Identify which cell holds the provided text, then report its (x, y) central coordinate. 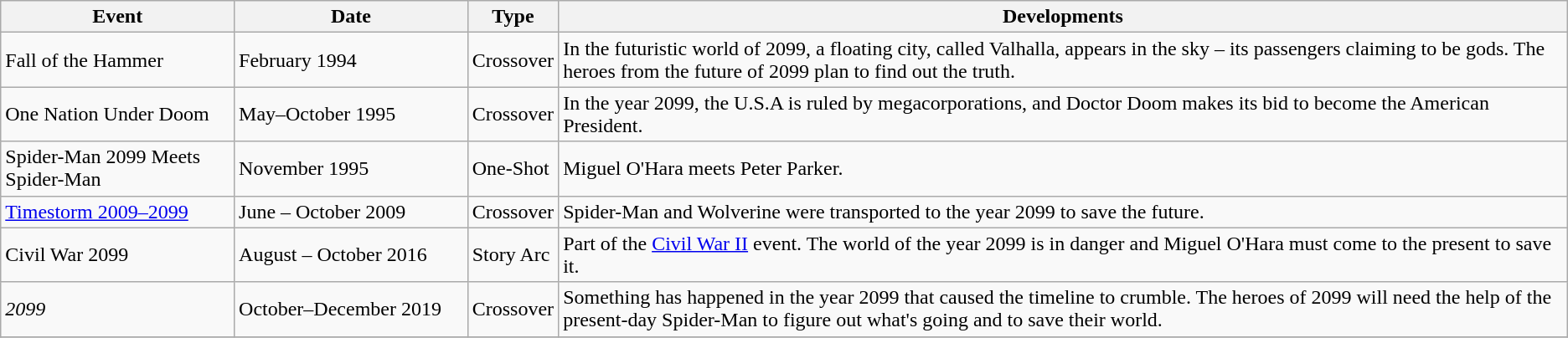
Part of the Civil War II event. The world of the year 2099 is in danger and Miguel O'Hara must come to the present to save it. (1064, 254)
Civil War 2099 (117, 254)
Miguel O'Hara meets Peter Parker. (1064, 169)
Fall of the Hammer (117, 60)
One Nation Under Doom (117, 114)
Date (352, 17)
One-Shot (513, 169)
Event (117, 17)
Story Arc (513, 254)
June – October 2009 (352, 212)
Type (513, 17)
2099 (117, 310)
February 1994 (352, 60)
Spider-Man 2099 Meets Spider-Man (117, 169)
November 1995 (352, 169)
August – October 2016 (352, 254)
Timestorm 2009–2099 (117, 212)
May–October 1995 (352, 114)
In the year 2099, the U.S.A is ruled by megacorporations, and Doctor Doom makes its bid to become the American President. (1064, 114)
October–December 2019 (352, 310)
Spider-Man and Wolverine were transported to the year 2099 to save the future. (1064, 212)
Developments (1064, 17)
